Identify which cell holds the provided text, then report its (X, Y) central coordinate. 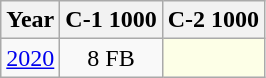
2020 (30, 58)
C-1 1000 (111, 20)
8 FB (111, 58)
C-2 1000 (213, 20)
Year (30, 20)
